Locate the cell with the specified text and output its (X, Y) center coordinate. 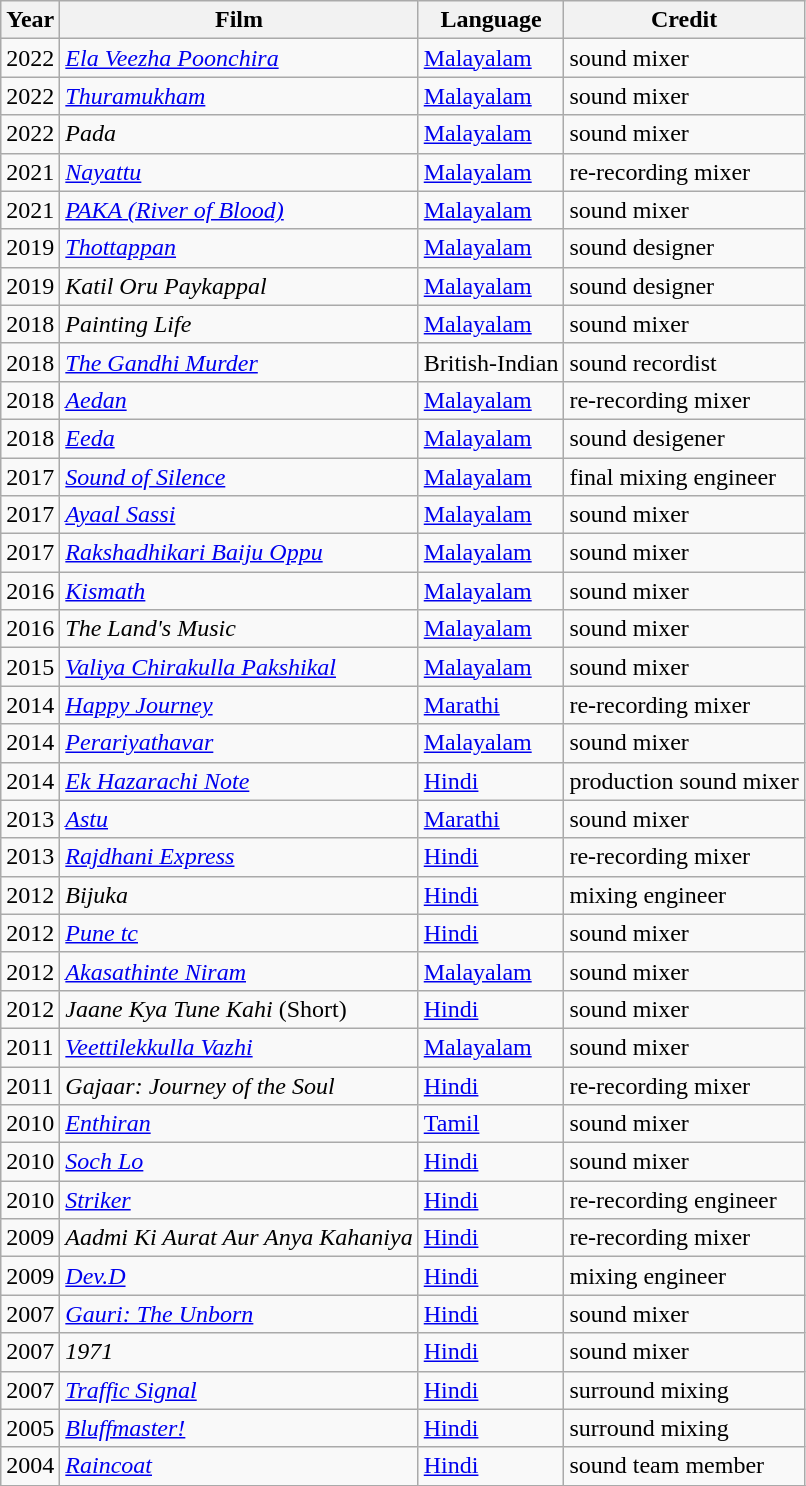
Traffic Signal (239, 1390)
Sound of Silence (239, 477)
sound recordist (684, 362)
Language (491, 20)
The Gandhi Murder (239, 362)
PAKA (River of Blood) (239, 210)
Striker (239, 1200)
Rakshadhikari Baiju Oppu (239, 553)
Ayaal Sassi (239, 515)
Aedan (239, 400)
Film (239, 20)
Credit (684, 20)
Raincoat (239, 1466)
Painting Life (239, 324)
Jaane Kya Tune Kahi (Short) (239, 1009)
Ela Veezha Poonchira (239, 58)
re-recording engineer (684, 1200)
sound team member (684, 1466)
Soch Lo (239, 1162)
production sound mixer (684, 781)
Bijuka (239, 895)
Bluffmaster! (239, 1428)
final mixing engineer (684, 477)
Gajaar: Journey of the Soul (239, 1085)
Thottappan (239, 248)
The Land's Music (239, 629)
Pada (239, 134)
Thuramukham (239, 96)
1971 (239, 1352)
Veettilekkulla Vazhi (239, 1047)
Katil Oru Paykappal (239, 286)
Happy Journey (239, 705)
Ek Hazarachi Note (239, 781)
Eeda (239, 438)
Year (30, 20)
sound desigener (684, 438)
2004 (30, 1466)
Astu (239, 819)
British-Indian (491, 362)
2015 (30, 667)
Aadmi Ki Aurat Aur Anya Kahaniya (239, 1238)
Valiya Chirakulla Pakshikal (239, 667)
Perariyathavar (239, 743)
2005 (30, 1428)
Tamil (491, 1124)
Gauri: The Unborn (239, 1314)
Kismath (239, 591)
Akasathinte Niram (239, 971)
Pune tc (239, 933)
Dev.D (239, 1276)
Rajdhani Express (239, 857)
Enthiran (239, 1124)
Nayattu (239, 172)
